From the cell containing the given text, extract its center point as [x, y] coordinate. 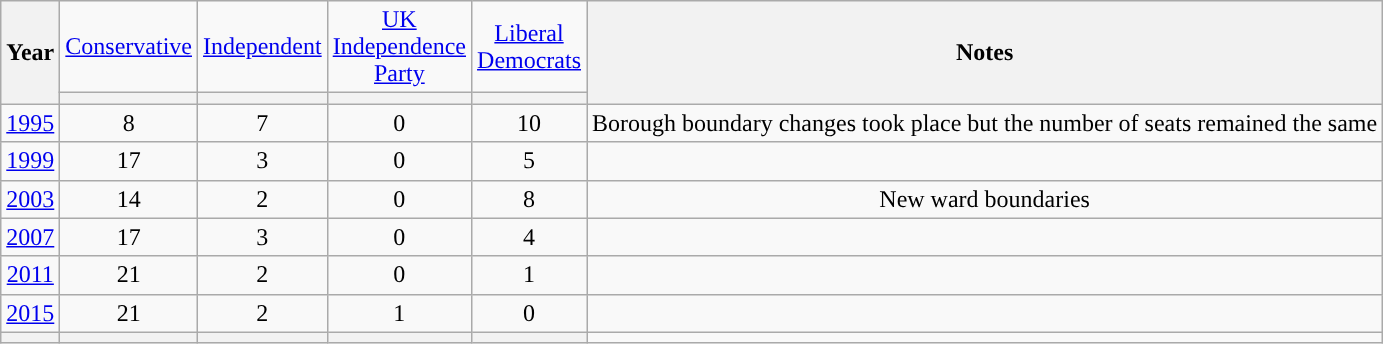
Year [30, 52]
UK Independence Party [399, 47]
14 [129, 199]
4 [530, 237]
Independent [263, 47]
2007 [30, 237]
New ward boundaries [985, 199]
Liberal Democrats [530, 47]
2015 [30, 313]
1999 [30, 161]
1995 [30, 123]
Conservative [129, 47]
Borough boundary changes took place but the number of seats remained the same [985, 123]
Notes [985, 52]
2011 [30, 275]
2003 [30, 199]
10 [530, 123]
7 [263, 123]
5 [530, 161]
